Capture the cell that displays the provided text and extract its (x, y) central coordinate. 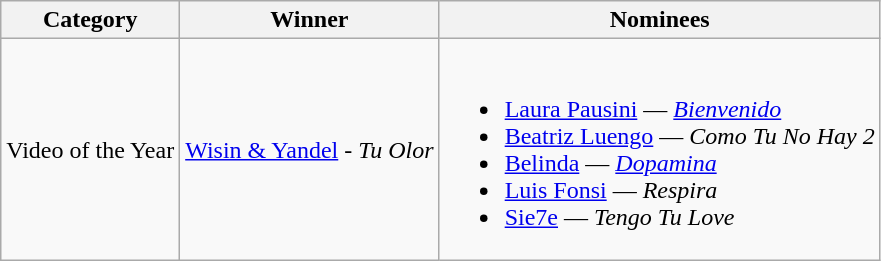
Nominees (660, 20)
Wisin & Yandel - Tu Olor (310, 150)
Video of the Year (90, 150)
Laura Pausini — BienvenidoBeatriz Luengo — Como Tu No Hay 2Belinda — DopaminaLuis Fonsi — RespiraSie7e — Tengo Tu Love (660, 150)
Winner (310, 20)
Category (90, 20)
